Extract the (x, y) coordinate from the center of the cell holding the provided text.  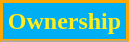
Ownership (65, 22)
